Capture the cell that displays the provided text and extract its [X, Y] central coordinate. 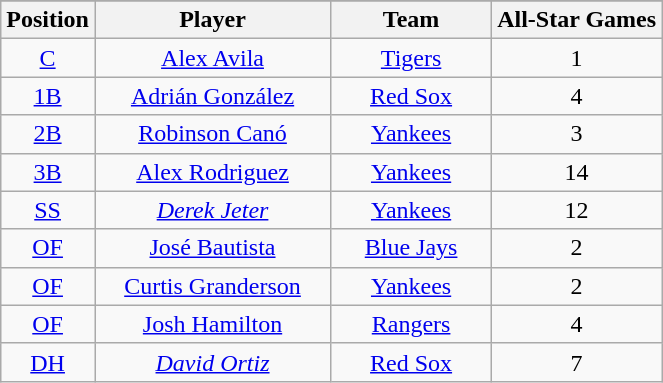
Alex Rodriguez [212, 172]
12 [577, 210]
Rangers [412, 324]
Tigers [412, 58]
Position [48, 20]
Alex Avila [212, 58]
3 [577, 134]
David Ortiz [212, 362]
1B [48, 96]
Curtis Granderson [212, 286]
2B [48, 134]
7 [577, 362]
3B [48, 172]
Player [212, 20]
1 [577, 58]
Josh Hamilton [212, 324]
Derek Jeter [212, 210]
Team [412, 20]
C [48, 58]
Blue Jays [412, 248]
Adrián González [212, 96]
All-Star Games [577, 20]
José Bautista [212, 248]
SS [48, 210]
DH [48, 362]
Robinson Canó [212, 134]
14 [577, 172]
